Return the (X, Y) coordinate for the center point of the cell that contains the specified text.  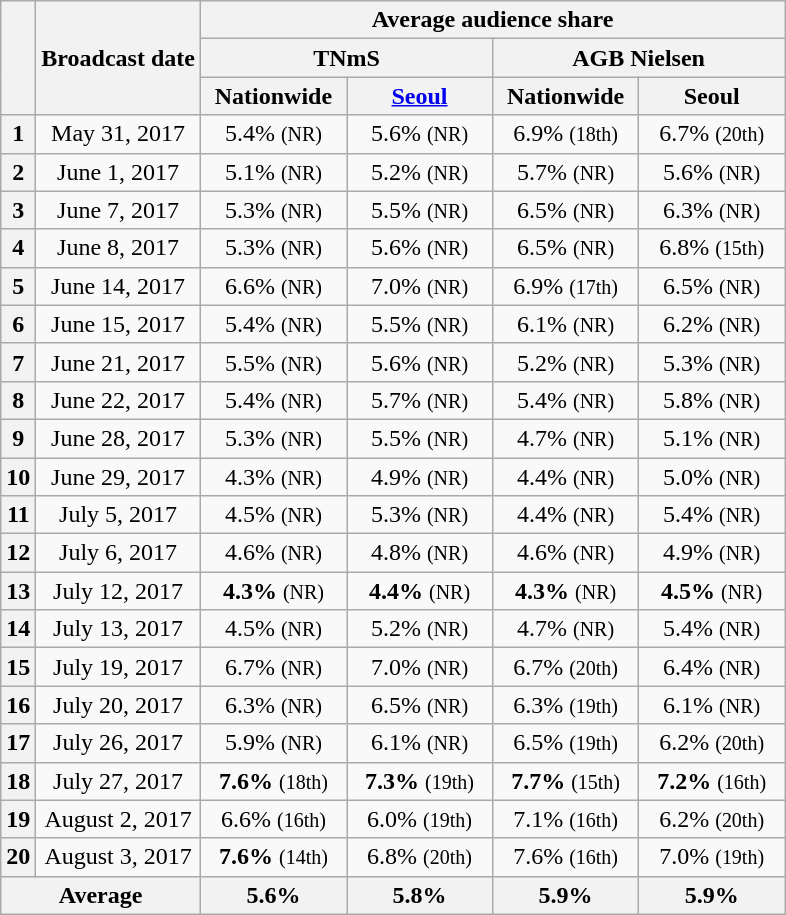
18 (18, 781)
5.9% (NR) (273, 743)
3 (18, 210)
June 28, 2017 (118, 438)
20 (18, 857)
12 (18, 553)
July 26, 2017 (118, 743)
May 31, 2017 (118, 134)
6.6% (16th) (273, 819)
July 6, 2017 (118, 553)
2 (18, 172)
Average audience share (492, 20)
6.9% (18th) (566, 134)
June 14, 2017 (118, 286)
TNmS (346, 58)
13 (18, 591)
6.5% (19th) (566, 743)
June 8, 2017 (118, 248)
6 (18, 324)
8 (18, 400)
7.7% (15th) (566, 781)
7.2% (16th) (712, 781)
14 (18, 629)
August 2, 2017 (118, 819)
7.6% (14th) (273, 857)
7.0% (19th) (712, 857)
7.3% (19th) (419, 781)
16 (18, 705)
June 15, 2017 (118, 324)
July 27, 2017 (118, 781)
July 19, 2017 (118, 667)
7.6% (16th) (566, 857)
5.8% (419, 895)
6.6% (NR) (273, 286)
6.0% (19th) (419, 819)
6.9% (17th) (566, 286)
6.3% (19th) (566, 705)
June 1, 2017 (118, 172)
9 (18, 438)
June 29, 2017 (118, 477)
5 (18, 286)
June 21, 2017 (118, 362)
6.8% (20th) (419, 857)
10 (18, 477)
June 7, 2017 (118, 210)
4 (18, 248)
7 (18, 362)
17 (18, 743)
6.8% (15th) (712, 248)
6.2% (NR) (712, 324)
15 (18, 667)
AGB Nielsen (639, 58)
Average (101, 895)
August 3, 2017 (118, 857)
4.8% (NR) (419, 553)
6.4% (NR) (712, 667)
5.6% (273, 895)
11 (18, 515)
7.1% (16th) (566, 819)
Broadcast date (118, 58)
5.8% (NR) (712, 400)
6.7% (NR) (273, 667)
5.0% (NR) (712, 477)
July 13, 2017 (118, 629)
July 12, 2017 (118, 591)
1 (18, 134)
19 (18, 819)
June 22, 2017 (118, 400)
7.6% (18th) (273, 781)
July 5, 2017 (118, 515)
July 20, 2017 (118, 705)
